For the text-containing cell, return its midpoint in (X, Y) coordinate format. 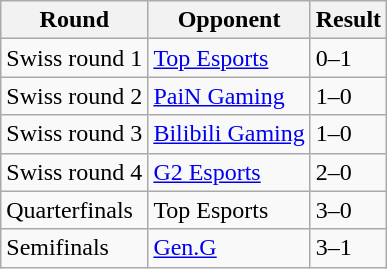
2–0 (348, 172)
Swiss round 3 (74, 134)
Semifinals (74, 248)
Quarterfinals (74, 210)
Swiss round 1 (74, 58)
G2 Esports (229, 172)
Swiss round 4 (74, 172)
3–0 (348, 210)
Round (74, 20)
Bilibili Gaming (229, 134)
Opponent (229, 20)
0–1 (348, 58)
Gen.G (229, 248)
3–1 (348, 248)
Swiss round 2 (74, 96)
PaiN Gaming (229, 96)
Result (348, 20)
